Detect which cell encompasses the target text, then output its [X, Y] center coordinate. 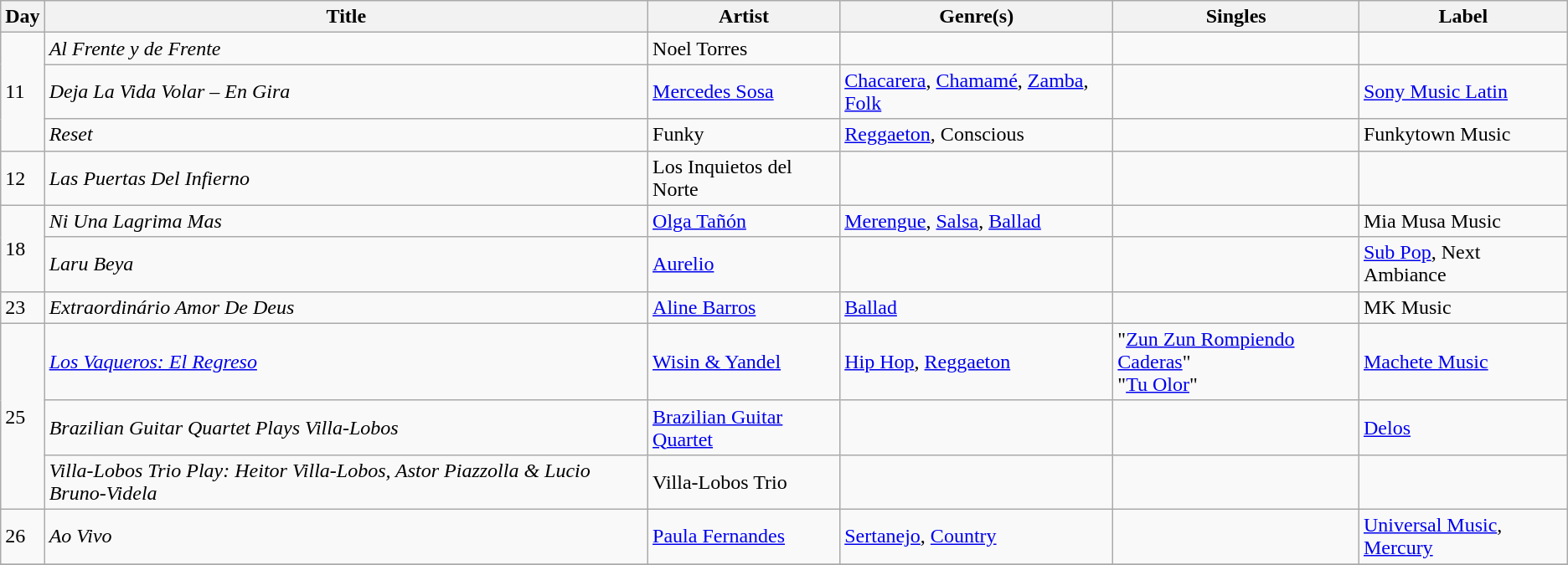
Ni Una Lagrima Mas [346, 221]
12 [23, 177]
Chacarera, Chamamé, Zamba, Folk [977, 92]
Genre(s) [977, 17]
Reset [346, 135]
Villa-Lobos Trio Play: Heitor Villa-Lobos, Astor Piazzolla & Lucio Bruno-Videla [346, 482]
Olga Tañón [744, 221]
MK Music [1462, 307]
Delos [1462, 427]
Wisin & Yandel [744, 362]
Las Puertas Del Infierno [346, 177]
"Zun Zun Rompiendo Caderas""Tu Olor" [1236, 362]
Artist [744, 17]
Day [23, 17]
Noel Torres [744, 49]
Singles [1236, 17]
Hip Hop, Reggaeton [977, 362]
Aline Barros [744, 307]
23 [23, 307]
Ao Vivo [346, 536]
Funkytown Music [1462, 135]
Machete Music [1462, 362]
Brazilian Guitar Quartet Plays Villa-Lobos [346, 427]
Universal Music, Mercury [1462, 536]
18 [23, 248]
Extraordinário Amor De Deus [346, 307]
Laru Beya [346, 265]
Paula Fernandes [744, 536]
Label [1462, 17]
Villa-Lobos Trio [744, 482]
Reggaeton, Conscious [977, 135]
Los Vaqueros: El Regreso [346, 362]
Sony Music Latin [1462, 92]
Ballad [977, 307]
Aurelio [744, 265]
Los Inquietos del Norte [744, 177]
Merengue, Salsa, Ballad [977, 221]
Brazilian Guitar Quartet [744, 427]
Al Frente y de Frente [346, 49]
11 [23, 92]
26 [23, 536]
Deja La Vida Volar – En Gira [346, 92]
Mia Musa Music [1462, 221]
Sub Pop, Next Ambiance [1462, 265]
25 [23, 416]
Funky [744, 135]
Sertanejo, Country [977, 536]
Mercedes Sosa [744, 92]
Title [346, 17]
